Capture the cell that displays the provided text and extract its [x, y] central coordinate. 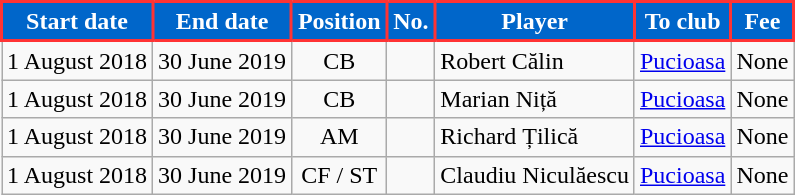
To club [682, 22]
Claudiu Niculăescu [535, 175]
No. [411, 22]
Marian Niță [535, 99]
Player [535, 22]
Richard Țilică [535, 137]
AM [340, 137]
CF / ST [340, 175]
Robert Călin [535, 60]
Fee [762, 22]
Start date [78, 22]
Position [340, 22]
End date [222, 22]
